Scan for the cell matching the given text and deliver its (X, Y) coordinate at center. 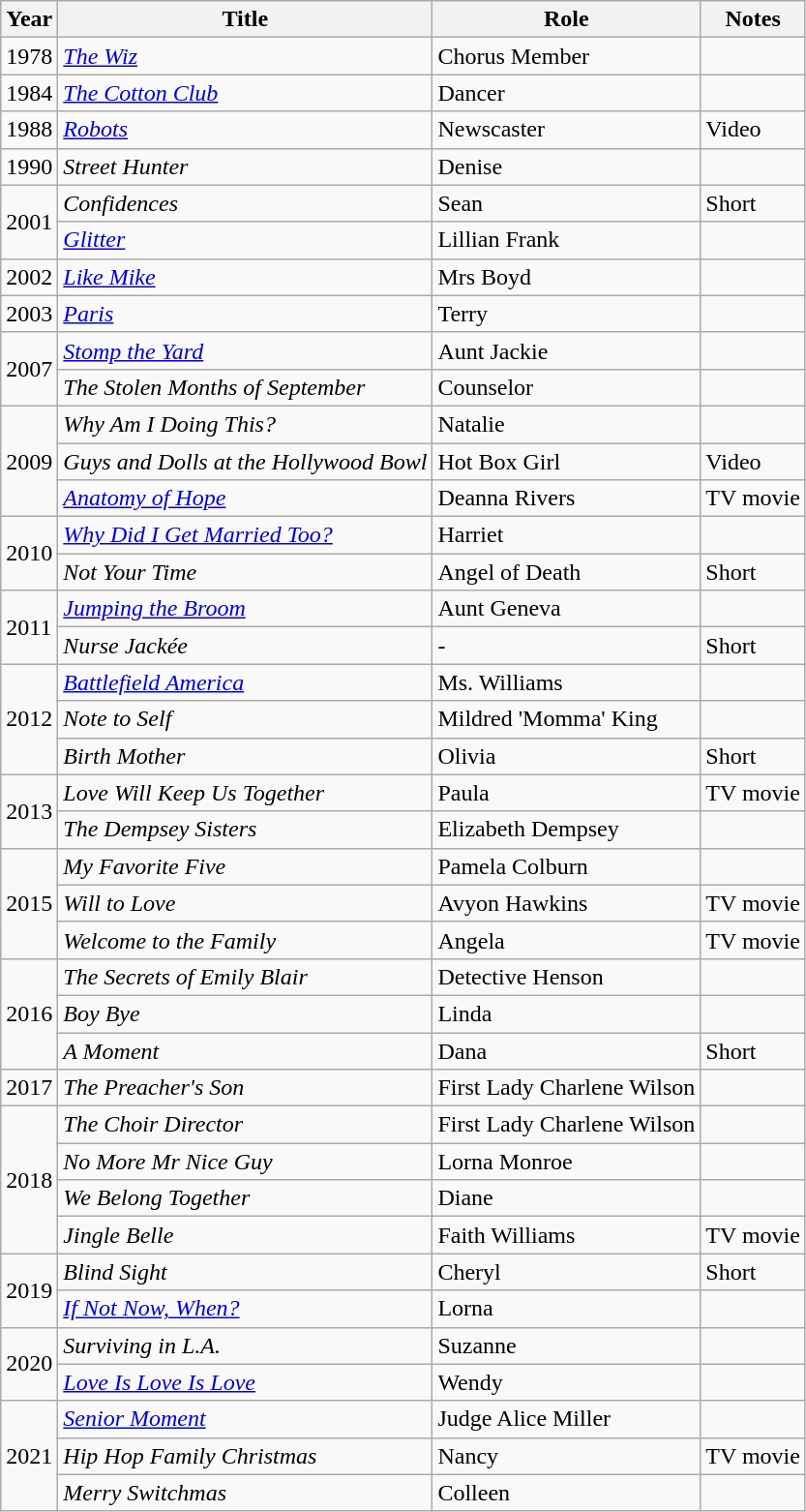
Newscaster (567, 130)
Terry (567, 314)
The Stolen Months of September (246, 387)
Why Am I Doing This? (246, 424)
Pamela Colburn (567, 866)
Anatomy of Hope (246, 499)
My Favorite Five (246, 866)
Boy Bye (246, 1013)
Senior Moment (246, 1419)
No More Mr Nice Guy (246, 1162)
1984 (29, 93)
Faith Williams (567, 1235)
Dana (567, 1050)
Year (29, 19)
2018 (29, 1180)
Suzanne (567, 1346)
Welcome to the Family (246, 940)
Why Did I Get Married Too? (246, 535)
Paris (246, 314)
2009 (29, 461)
Guys and Dolls at the Hollywood Bowl (246, 462)
1978 (29, 56)
Hot Box Girl (567, 462)
Nancy (567, 1456)
- (567, 646)
2015 (29, 903)
2020 (29, 1364)
Battlefield America (246, 682)
Colleen (567, 1493)
The Dempsey Sisters (246, 830)
Cheryl (567, 1272)
Stomp the Yard (246, 350)
Angel of Death (567, 572)
Blind Sight (246, 1272)
Role (567, 19)
The Secrets of Emily Blair (246, 977)
Lillian Frank (567, 240)
Paula (567, 793)
Wendy (567, 1382)
The Cotton Club (246, 93)
Denise (567, 166)
2002 (29, 277)
Mildred 'Momma' King (567, 719)
The Choir Director (246, 1125)
A Moment (246, 1050)
Aunt Geneva (567, 609)
2012 (29, 719)
The Preacher's Son (246, 1088)
Nurse Jackée (246, 646)
Title (246, 19)
Natalie (567, 424)
Ms. Williams (567, 682)
The Wiz (246, 56)
2017 (29, 1088)
Street Hunter (246, 166)
Glitter (246, 240)
Jumping the Broom (246, 609)
Sean (567, 203)
Like Mike (246, 277)
Chorus Member (567, 56)
Diane (567, 1198)
Notes (753, 19)
Merry Switchmas (246, 1493)
2001 (29, 222)
Harriet (567, 535)
2003 (29, 314)
Deanna Rivers (567, 499)
Love Is Love Is Love (246, 1382)
2010 (29, 554)
Olivia (567, 756)
Robots (246, 130)
Dancer (567, 93)
Judge Alice Miller (567, 1419)
1988 (29, 130)
Lorna (567, 1309)
2013 (29, 811)
Angela (567, 940)
Will to Love (246, 903)
Aunt Jackie (567, 350)
If Not Now, When? (246, 1309)
Hip Hop Family Christmas (246, 1456)
We Belong Together (246, 1198)
Love Will Keep Us Together (246, 793)
Elizabeth Dempsey (567, 830)
Confidences (246, 203)
Lorna Monroe (567, 1162)
Avyon Hawkins (567, 903)
Mrs Boyd (567, 277)
Linda (567, 1013)
1990 (29, 166)
2016 (29, 1013)
Detective Henson (567, 977)
Jingle Belle (246, 1235)
2019 (29, 1290)
Note to Self (246, 719)
2007 (29, 369)
2011 (29, 627)
2021 (29, 1456)
Birth Mother (246, 756)
Surviving in L.A. (246, 1346)
Counselor (567, 387)
Not Your Time (246, 572)
